Determine the [x, y] coordinate at the center of the cell enclosing the given text.  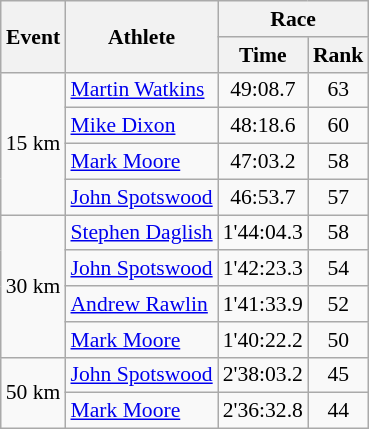
Mike Dixon [141, 126]
2'36:32.8 [263, 411]
Athlete [141, 36]
45 [338, 375]
Rank [338, 55]
Andrew Rawlin [141, 304]
Martin Watkins [141, 90]
50 [338, 340]
49:08.7 [263, 90]
48:18.6 [263, 126]
54 [338, 269]
63 [338, 90]
47:03.2 [263, 162]
50 km [34, 392]
44 [338, 411]
1'42:23.3 [263, 269]
46:53.7 [263, 197]
1'41:33.9 [263, 304]
30 km [34, 286]
57 [338, 197]
52 [338, 304]
Stephen Daglish [141, 233]
15 km [34, 143]
1'40:22.2 [263, 340]
60 [338, 126]
Race [294, 19]
Time [263, 55]
2'38:03.2 [263, 375]
1'44:04.3 [263, 233]
Event [34, 36]
